Scan for the cell matching the given text and deliver its [X, Y] coordinate at center. 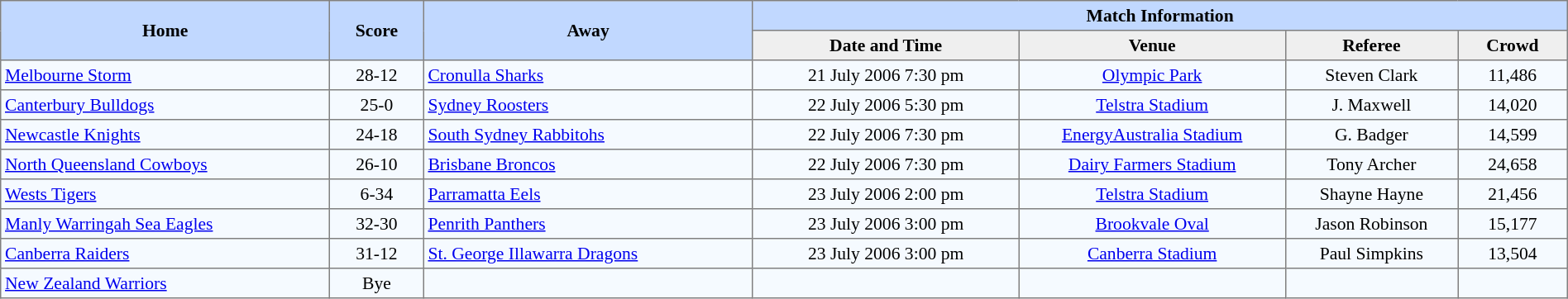
26-10 [377, 164]
Newcastle Knights [165, 135]
J. Maxwell [1371, 105]
EnergyAustralia Stadium [1152, 135]
31-12 [377, 254]
14,599 [1513, 135]
15,177 [1513, 224]
Manly Warringah Sea Eagles [165, 224]
Canberra Raiders [165, 254]
New Zealand Warriors [165, 283]
23 July 2006 2:00 pm [886, 194]
Brisbane Broncos [588, 164]
Canterbury Bulldogs [165, 105]
St. George Illawarra Dragons [588, 254]
21 July 2006 7:30 pm [886, 75]
24,658 [1513, 164]
25-0 [377, 105]
Venue [1152, 45]
Home [165, 31]
Date and Time [886, 45]
28-12 [377, 75]
11,486 [1513, 75]
Canberra Stadium [1152, 254]
Parramatta Eels [588, 194]
14,020 [1513, 105]
Jason Robinson [1371, 224]
Referee [1371, 45]
Paul Simpkins [1371, 254]
Crowd [1513, 45]
22 July 2006 5:30 pm [886, 105]
Brookvale Oval [1152, 224]
North Queensland Cowboys [165, 164]
Penrith Panthers [588, 224]
Dairy Farmers Stadium [1152, 164]
Away [588, 31]
Score [377, 31]
Match Information [1159, 16]
32-30 [377, 224]
13,504 [1513, 254]
6-34 [377, 194]
24-18 [377, 135]
Tony Archer [1371, 164]
South Sydney Rabbitohs [588, 135]
Bye [377, 283]
Olympic Park [1152, 75]
G. Badger [1371, 135]
Shayne Hayne [1371, 194]
Steven Clark [1371, 75]
Melbourne Storm [165, 75]
21,456 [1513, 194]
Cronulla Sharks [588, 75]
Wests Tigers [165, 194]
Sydney Roosters [588, 105]
